Search for the cell housing the specified text and yield its [x, y] center coordinate. 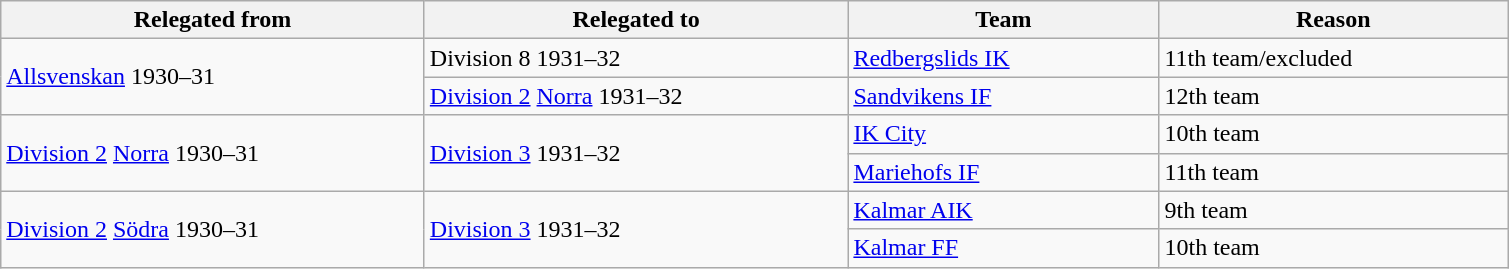
Sandvikens IF [1004, 96]
12th team [1334, 96]
9th team [1334, 210]
Team [1004, 20]
Mariehofs IF [1004, 172]
Kalmar AIK [1004, 210]
IK City [1004, 134]
Reason [1334, 20]
Division 2 Norra 1931–32 [636, 96]
Kalmar FF [1004, 248]
Redbergslids IK [1004, 58]
Division 2 Södra 1930–31 [213, 229]
11th team/excluded [1334, 58]
Division 2 Norra 1930–31 [213, 153]
Division 8 1931–32 [636, 58]
Relegated to [636, 20]
Relegated from [213, 20]
Allsvenskan 1930–31 [213, 77]
11th team [1334, 172]
